Extract the (x, y) coordinate from the center of the cell holding the provided text.  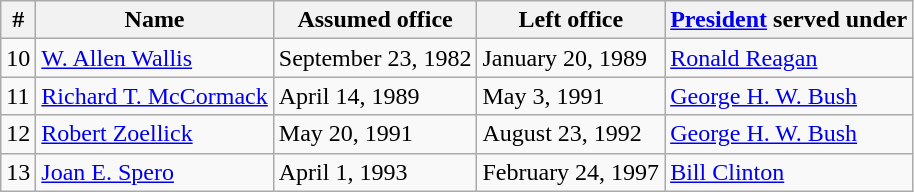
12 (18, 134)
Name (154, 20)
August 23, 1992 (571, 134)
May 3, 1991 (571, 96)
Robert Zoellick (154, 134)
February 24, 1997 (571, 172)
Assumed office (375, 20)
January 20, 1989 (571, 58)
10 (18, 58)
September 23, 1982 (375, 58)
W. Allen Wallis (154, 58)
11 (18, 96)
Ronald Reagan (789, 58)
May 20, 1991 (375, 134)
President served under (789, 20)
13 (18, 172)
Joan E. Spero (154, 172)
Richard T. McCormack (154, 96)
April 14, 1989 (375, 96)
# (18, 20)
Left office (571, 20)
Bill Clinton (789, 172)
April 1, 1993 (375, 172)
